For the text-containing cell, return its midpoint in [X, Y] coordinate format. 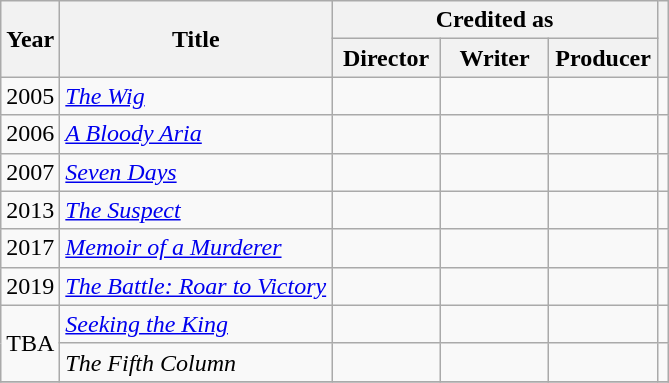
Producer [604, 58]
The Suspect [196, 210]
The Battle: Roar to Victory [196, 286]
Writer [494, 58]
2019 [30, 286]
Seven Days [196, 172]
The Fifth Column [196, 362]
2013 [30, 210]
2005 [30, 96]
Seeking the King [196, 324]
Title [196, 39]
2007 [30, 172]
Year [30, 39]
Director [386, 58]
Memoir of a Murderer [196, 248]
2006 [30, 134]
The Wig [196, 96]
TBA [30, 343]
2017 [30, 248]
Credited as [495, 20]
A Bloody Aria [196, 134]
